From the cell containing the given text, extract its center point as (X, Y) coordinate. 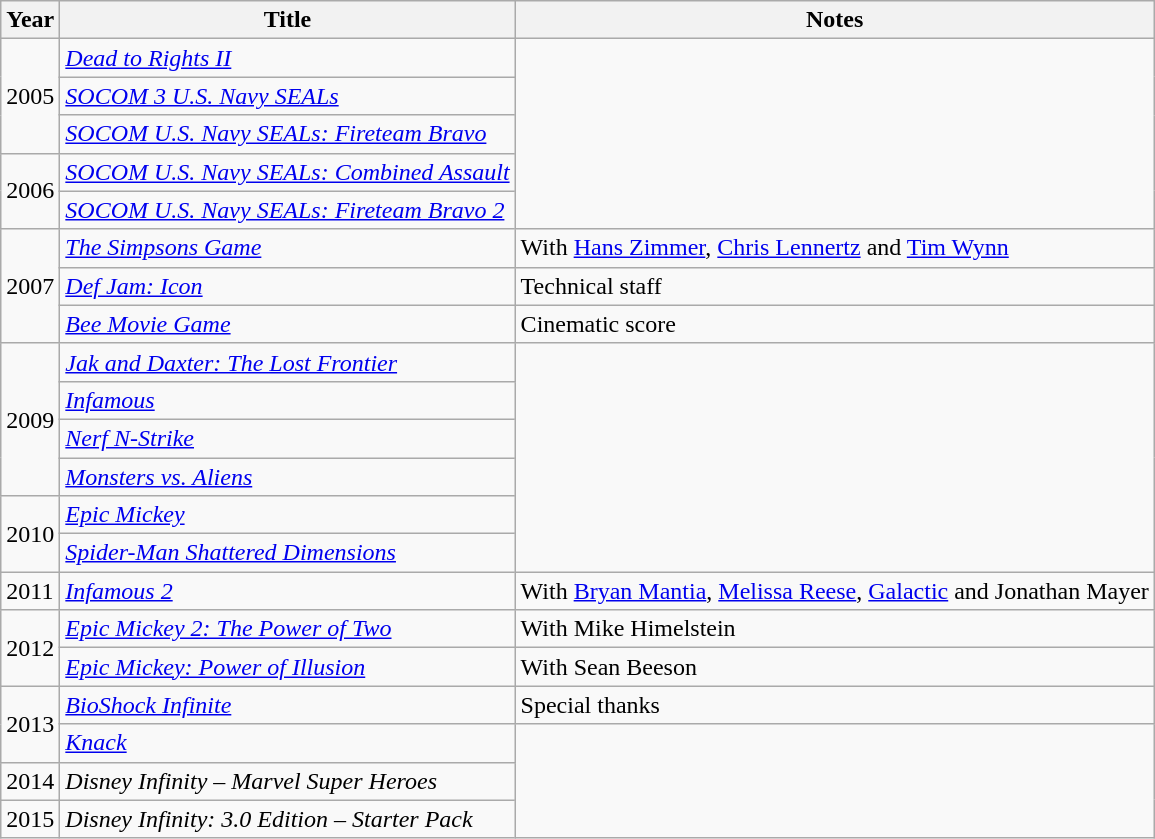
BioShock Infinite (288, 705)
Bee Movie Game (288, 324)
Dead to Rights II (288, 58)
With Sean Beeson (834, 667)
Monsters vs. Aliens (288, 477)
2009 (30, 419)
Special thanks (834, 705)
Def Jam: Icon (288, 286)
2015 (30, 819)
2014 (30, 781)
SOCOM 3 U.S. Navy SEALs (288, 96)
The Simpsons Game (288, 248)
2006 (30, 191)
Epic Mickey: Power of Illusion (288, 667)
Knack (288, 743)
2010 (30, 534)
2007 (30, 286)
Infamous 2 (288, 591)
2011 (30, 591)
Year (30, 20)
With Mike Himelstein (834, 629)
Disney Infinity: 3.0 Edition – Starter Pack (288, 819)
Infamous (288, 400)
With Bryan Mantia, Melissa Reese, Galactic and Jonathan Mayer (834, 591)
Title (288, 20)
SOCOM U.S. Navy SEALs: Fireteam Bravo 2 (288, 210)
Notes (834, 20)
SOCOM U.S. Navy SEALs: Fireteam Bravo (288, 134)
Epic Mickey (288, 515)
Spider-Man Shattered Dimensions (288, 553)
Disney Infinity – Marvel Super Heroes (288, 781)
Epic Mickey 2: The Power of Two (288, 629)
2012 (30, 648)
Nerf N-Strike (288, 438)
With Hans Zimmer, Chris Lennertz and Tim Wynn (834, 248)
2013 (30, 724)
SOCOM U.S. Navy SEALs: Combined Assault (288, 172)
Cinematic score (834, 324)
Technical staff (834, 286)
2005 (30, 96)
Jak and Daxter: The Lost Frontier (288, 362)
